Output the (X, Y) coordinate of the center of the cell containing the given text.  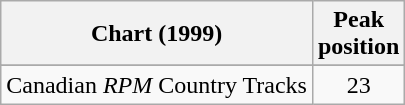
Peakposition (358, 34)
Chart (1999) (157, 34)
Canadian RPM Country Tracks (157, 85)
23 (358, 85)
